Extract the (x, y) coordinate from the center of the cell holding the provided text.  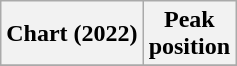
Peakposition (189, 34)
Chart (2022) (72, 34)
